Output the (x, y) coordinate of the center of the cell containing the given text.  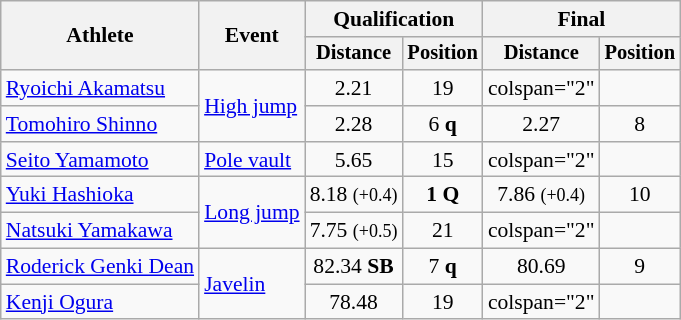
Yuki Hashioka (100, 195)
6 q (443, 124)
Javelin (252, 284)
7 q (443, 267)
9 (640, 267)
Final (582, 19)
Ryoichi Akamatsu (100, 88)
10 (640, 195)
Long jump (252, 212)
High jump (252, 106)
Seito Yamamoto (100, 160)
7.75 (+0.5) (354, 231)
Tomohiro Shinno (100, 124)
82.34 SB (354, 267)
80.69 (542, 267)
Athlete (100, 36)
15 (443, 160)
78.48 (354, 302)
5.65 (354, 160)
Natsuki Yamakawa (100, 231)
2.21 (354, 88)
Pole vault (252, 160)
Qualification (394, 19)
2.28 (354, 124)
1 Q (443, 195)
Kenji Ogura (100, 302)
7.86 (+0.4) (542, 195)
8.18 (+0.4) (354, 195)
8 (640, 124)
Roderick Genki Dean (100, 267)
2.27 (542, 124)
Event (252, 36)
21 (443, 231)
